Detect which cell encompasses the target text, then output its [x, y] center coordinate. 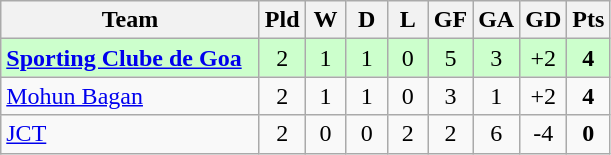
5 [450, 58]
W [326, 20]
Mohun Bagan [130, 96]
D [366, 20]
Pld [282, 20]
Team [130, 20]
-4 [544, 134]
GF [450, 20]
GA [496, 20]
6 [496, 134]
Pts [588, 20]
L [408, 20]
JCT [130, 134]
GD [544, 20]
Sporting Clube de Goa [130, 58]
